Provide the [X, Y] coordinate of the cell's center where the given text is located.  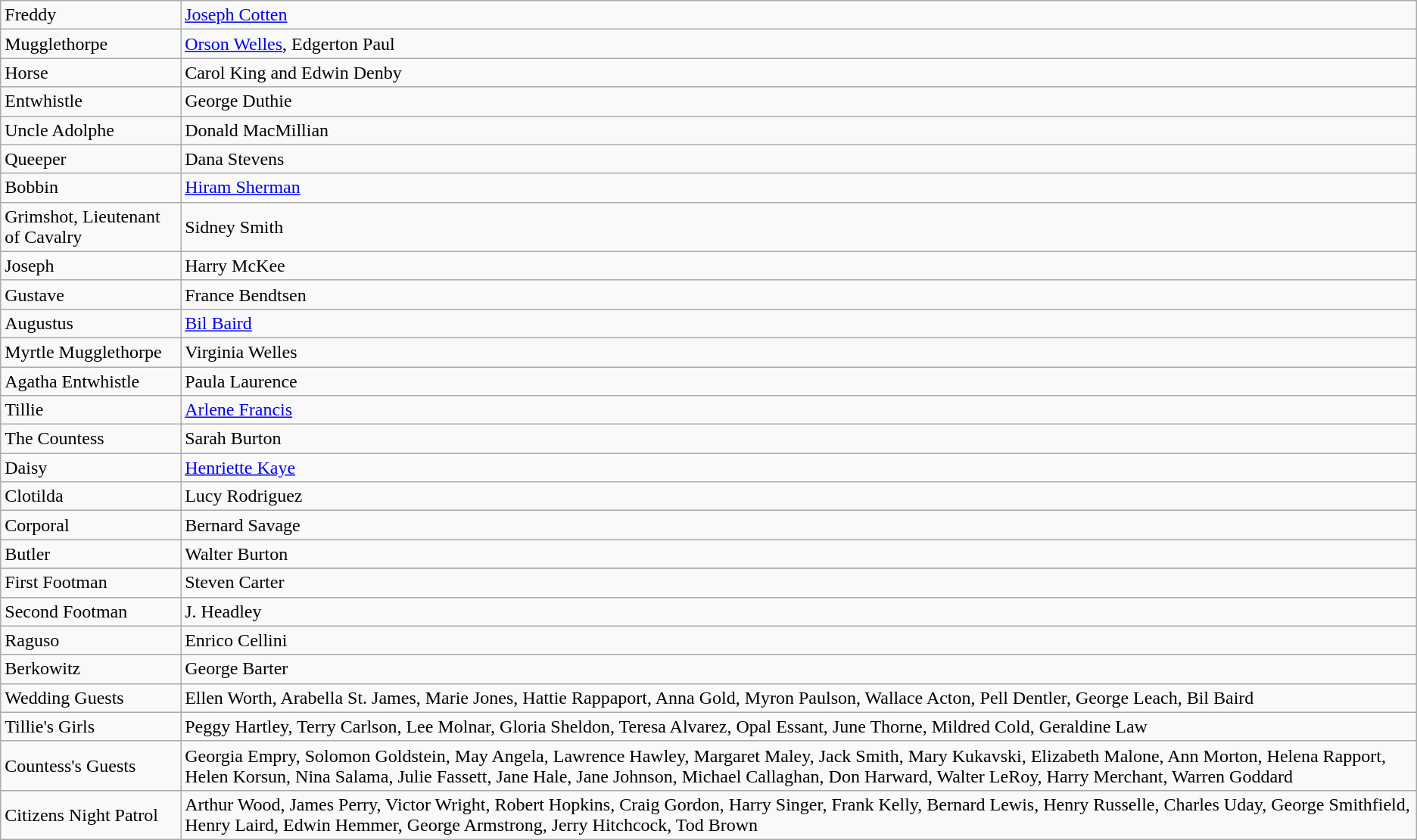
Orson Welles, Edgerton Paul [799, 44]
Mugglethorpe [91, 44]
Harry McKee [799, 266]
Bil Baird [799, 323]
Tillie's Girls [91, 726]
Horse [91, 73]
Ellen Worth, Arabella St. James, Marie Jones, Hattie Rappaport, Anna Gold, Myron Paulson, Wallace Acton, Pell Dentler, George Leach, Bil Baird [799, 698]
Sidney Smith [799, 227]
Grimshot, Lieutenant of Cavalry [91, 227]
Gustave [91, 294]
George Duthie [799, 101]
Joseph [91, 266]
Berkowitz [91, 669]
Walter Burton [799, 554]
Tillie [91, 410]
Henriette Kaye [799, 468]
Carol King and Edwin Denby [799, 73]
Myrtle Mugglethorpe [91, 352]
Clotilda [91, 496]
Augustus [91, 323]
Paula Laurence [799, 381]
Lucy Rodriguez [799, 496]
Countess's Guests [91, 766]
Corporal [91, 525]
France Bendtsen [799, 294]
Enrico Cellini [799, 640]
First Footman [91, 583]
Bernard Savage [799, 525]
Second Footman [91, 611]
Bobbin [91, 188]
Wedding Guests [91, 698]
Entwhistle [91, 101]
Hiram Sherman [799, 188]
Freddy [91, 15]
Uncle Adolphe [91, 130]
Donald MacMillian [799, 130]
J. Headley [799, 611]
Raguso [91, 640]
Joseph Cotten [799, 15]
Sarah Burton [799, 439]
Dana Stevens [799, 159]
Arlene Francis [799, 410]
Citizens Night Patrol [91, 814]
Virginia Welles [799, 352]
George Barter [799, 669]
Butler [91, 554]
Queeper [91, 159]
Peggy Hartley, Terry Carlson, Lee Molnar, Gloria Sheldon, Teresa Alvarez, Opal Essant, June Thorne, Mildred Cold, Geraldine Law [799, 726]
Steven Carter [799, 583]
Daisy [91, 468]
Agatha Entwhistle [91, 381]
The Countess [91, 439]
